Output the (X, Y) coordinate of the center of the cell containing the given text.  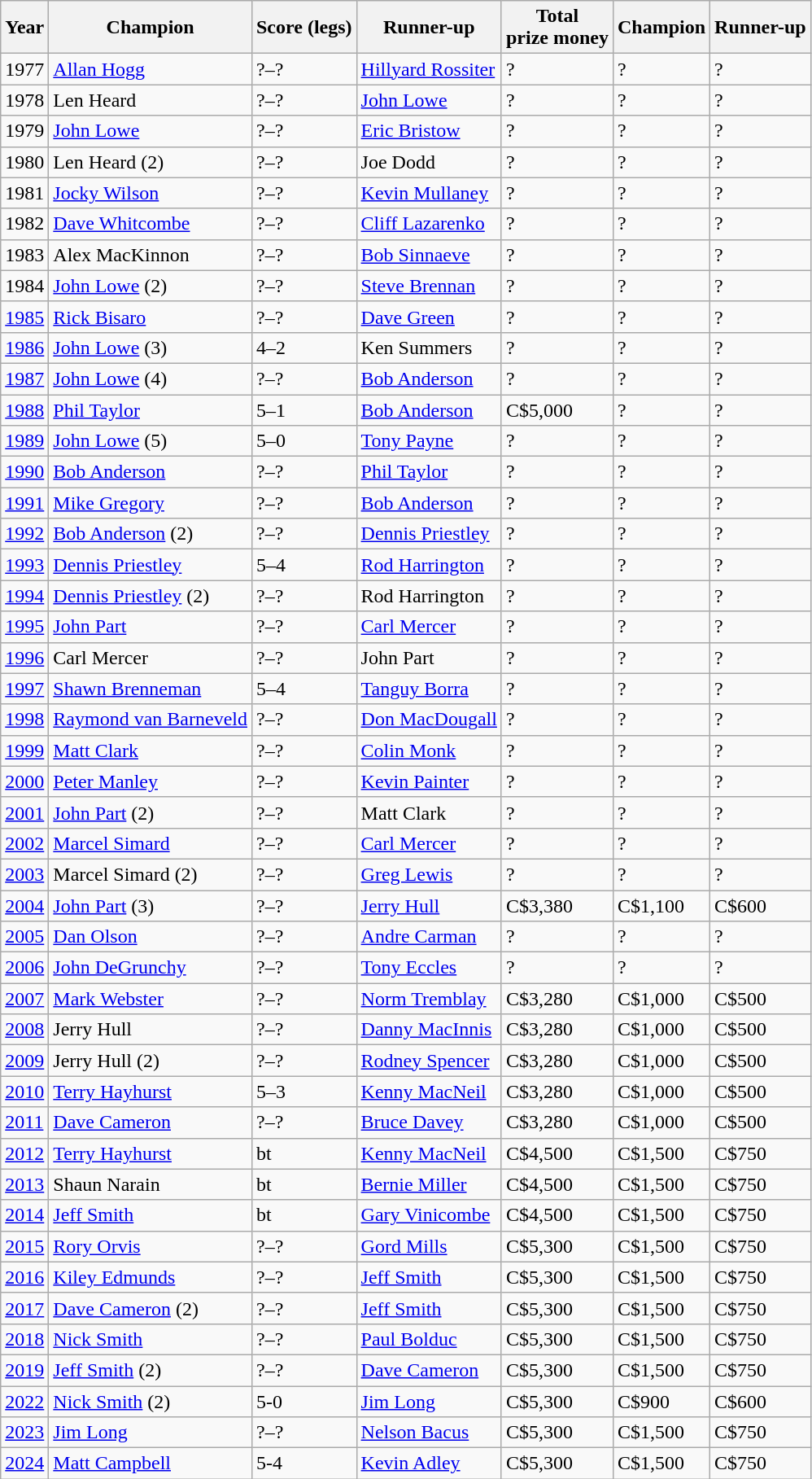
Shaun Narain (151, 1184)
2023 (24, 1433)
5-4 (304, 1464)
1987 (24, 379)
1977 (24, 69)
John Lowe (5) (151, 441)
Paul Bolduc (429, 1339)
1998 (24, 720)
2003 (24, 874)
2015 (24, 1246)
1999 (24, 750)
2024 (24, 1464)
Alex MacKinnon (151, 255)
John Lowe (3) (151, 348)
Tony Payne (429, 441)
Mike Gregory (151, 503)
1980 (24, 162)
Matt Campbell (151, 1464)
1995 (24, 627)
1994 (24, 596)
1992 (24, 534)
2012 (24, 1153)
Rory Orvis (151, 1246)
2001 (24, 812)
4–2 (304, 348)
Marcel Simard (151, 843)
Shawn Brenneman (151, 689)
2009 (24, 1061)
Marcel Simard (2) (151, 874)
Len Heard (2) (151, 162)
Totalprize money (557, 28)
Kiley Edmunds (151, 1277)
Peter Manley (151, 781)
Bob Anderson (2) (151, 534)
Allan Hogg (151, 69)
2022 (24, 1401)
1983 (24, 255)
5–0 (304, 441)
1984 (24, 286)
Year (24, 28)
Norm Tremblay (429, 999)
2010 (24, 1092)
John Part (3) (151, 906)
Jeff Smith (2) (151, 1370)
1981 (24, 193)
Gord Mills (429, 1246)
1978 (24, 100)
Dave Whitcombe (151, 224)
Bob Sinnaeve (429, 255)
1989 (24, 441)
Kevin Mullaney (429, 193)
Jerry Hull (2) (151, 1061)
Nick Smith (151, 1339)
Cliff Lazarenko (429, 224)
Danny MacInnis (429, 1030)
2008 (24, 1030)
1990 (24, 472)
Score (legs) (304, 28)
Tony Eccles (429, 968)
Dan Olson (151, 937)
5–1 (304, 409)
Andre Carman (429, 937)
Don MacDougall (429, 720)
1996 (24, 658)
John Part (2) (151, 812)
2004 (24, 906)
2000 (24, 781)
Bernie Miller (429, 1184)
Eric Bristow (429, 131)
Kevin Adley (429, 1464)
Bruce Davey (429, 1122)
John DeGrunchy (151, 968)
Raymond van Barneveld (151, 720)
Jocky Wilson (151, 193)
C$3,380 (557, 906)
Steve Brennan (429, 286)
1991 (24, 503)
5–3 (304, 1092)
C$1,100 (661, 906)
1979 (24, 131)
2007 (24, 999)
1993 (24, 565)
2017 (24, 1308)
C$900 (661, 1401)
Ken Summers (429, 348)
2002 (24, 843)
Dave Cameron (2) (151, 1308)
Rick Bisaro (151, 317)
2014 (24, 1215)
Joe Dodd (429, 162)
2016 (24, 1277)
Nick Smith (2) (151, 1401)
1988 (24, 409)
2005 (24, 937)
C$5,000 (557, 409)
Mark Webster (151, 999)
Dave Green (429, 317)
John Lowe (2) (151, 286)
Nelson Bacus (429, 1433)
Kevin Painter (429, 781)
Rodney Spencer (429, 1061)
1985 (24, 317)
1982 (24, 224)
Colin Monk (429, 750)
1986 (24, 348)
2006 (24, 968)
5-0 (304, 1401)
Hillyard Rossiter (429, 69)
Tanguy Borra (429, 689)
Len Heard (151, 100)
Greg Lewis (429, 874)
2013 (24, 1184)
2019 (24, 1370)
Gary Vinicombe (429, 1215)
1997 (24, 689)
2018 (24, 1339)
John Lowe (4) (151, 379)
Dennis Priestley (2) (151, 596)
2011 (24, 1122)
